Output the (X, Y) coordinate of the center of the cell containing the given text.  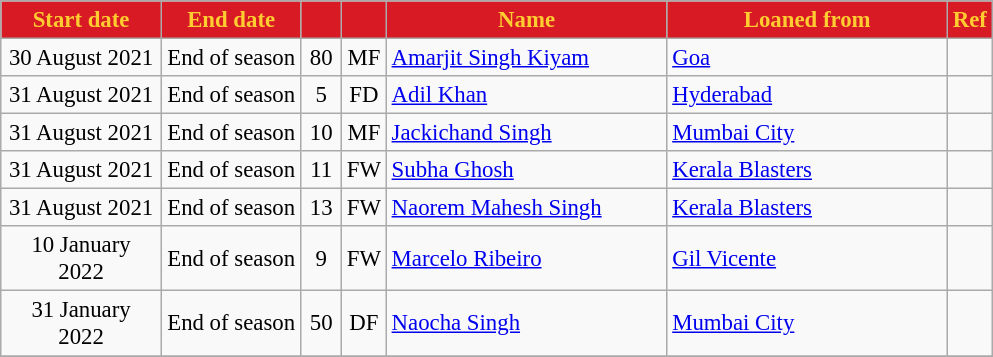
Gil Vicente (808, 258)
Loaned from (808, 20)
5 (322, 95)
50 (322, 324)
31 January 2022 (82, 324)
DF (364, 324)
30 August 2021 (82, 58)
Hyderabad (808, 95)
Jackichand Singh (526, 133)
Subha Ghosh (526, 170)
10 January 2022 (82, 258)
FD (364, 95)
Start date (82, 20)
Goa (808, 58)
13 (322, 208)
Adil Khan (526, 95)
Marcelo Ribeiro (526, 258)
11 (322, 170)
Naocha Singh (526, 324)
Naorem Mahesh Singh (526, 208)
End date (231, 20)
9 (322, 258)
Name (526, 20)
Ref (970, 20)
Amarjit Singh Kiyam (526, 58)
80 (322, 58)
10 (322, 133)
